From the cell containing the given text, extract its center point as (x, y) coordinate. 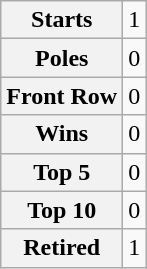
Retired (62, 248)
Starts (62, 20)
Top 10 (62, 210)
Top 5 (62, 172)
Front Row (62, 96)
Wins (62, 134)
Poles (62, 58)
